For the text-containing cell, return its midpoint in (X, Y) coordinate format. 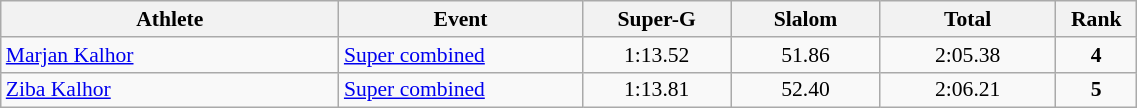
Marjan Kalhor (170, 55)
Ziba Kalhor (170, 90)
4 (1096, 55)
Rank (1096, 19)
51.86 (806, 55)
Total (968, 19)
2:05.38 (968, 55)
1:13.52 (656, 55)
2:06.21 (968, 90)
Slalom (806, 19)
Athlete (170, 19)
Event (460, 19)
5 (1096, 90)
52.40 (806, 90)
1:13.81 (656, 90)
Super-G (656, 19)
